For the text-containing cell, return its midpoint in [x, y] coordinate format. 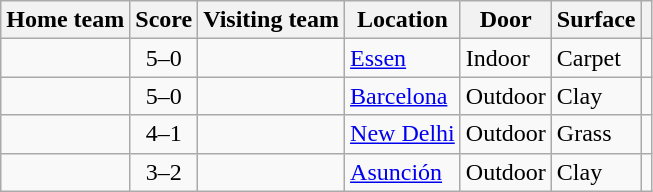
Carpet [596, 58]
New Delhi [403, 134]
Asunción [403, 172]
Door [506, 20]
4–1 [164, 134]
Grass [596, 134]
3–2 [164, 172]
Home team [66, 20]
Location [403, 20]
Essen [403, 58]
Barcelona [403, 96]
Surface [596, 20]
Score [164, 20]
Visiting team [272, 20]
Indoor [506, 58]
